Output the (X, Y) coordinate of the center of the cell containing the given text.  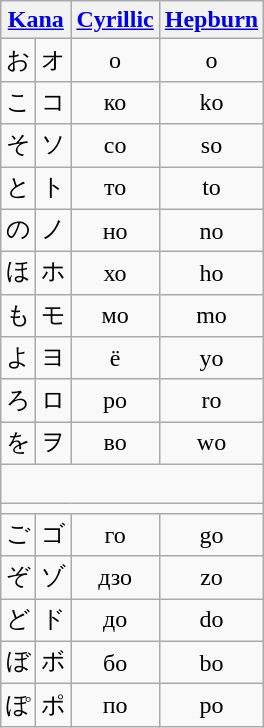
хо (115, 274)
ро (115, 400)
ほ (18, 274)
ぽ (18, 706)
ко (115, 102)
ぞ (18, 578)
ホ (54, 274)
со (115, 146)
дзо (115, 578)
ヲ (54, 444)
so (211, 146)
bo (211, 662)
ボ (54, 662)
po (211, 706)
と (18, 188)
wo (211, 444)
do (211, 620)
ё (115, 358)
ぼ (18, 662)
о (115, 60)
オ (54, 60)
ro (211, 400)
то (115, 188)
ト (54, 188)
ど (18, 620)
по (115, 706)
ヨ (54, 358)
そ (18, 146)
ho (211, 274)
ノ (54, 230)
の (18, 230)
o (211, 60)
no (211, 230)
Cyrillic (115, 20)
モ (54, 316)
を (18, 444)
yo (211, 358)
ゾ (54, 578)
но (115, 230)
во (115, 444)
mo (211, 316)
го (115, 536)
ド (54, 620)
go (211, 536)
も (18, 316)
ご (18, 536)
бо (115, 662)
お (18, 60)
Hepburn (211, 20)
コ (54, 102)
мо (115, 316)
ゴ (54, 536)
ロ (54, 400)
よ (18, 358)
zo (211, 578)
ソ (54, 146)
ポ (54, 706)
こ (18, 102)
ろ (18, 400)
Kana (36, 20)
ko (211, 102)
до (115, 620)
to (211, 188)
